Search for the cell housing the specified text and yield its (x, y) center coordinate. 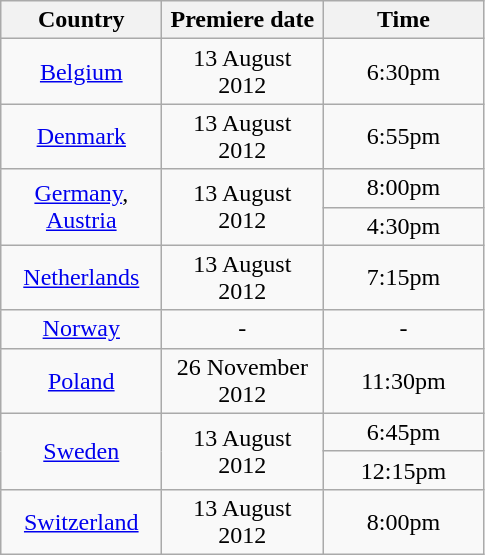
Premiere date (242, 20)
Switzerland (82, 522)
Netherlands (82, 278)
26 November 2012 (242, 380)
11:30pm (404, 380)
Poland (82, 380)
12:15pm (404, 470)
6:30pm (404, 72)
6:45pm (404, 432)
4:30pm (404, 226)
Norway (82, 329)
Sweden (82, 451)
6:55pm (404, 136)
Denmark (82, 136)
Time (404, 20)
Country (82, 20)
Belgium (82, 72)
Germany, Austria (82, 207)
7:15pm (404, 278)
